Capture the cell that displays the provided text and extract its (x, y) central coordinate. 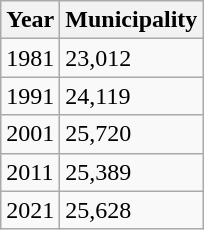
Municipality (132, 20)
2001 (30, 134)
23,012 (132, 58)
2021 (30, 210)
1981 (30, 58)
25,628 (132, 210)
1991 (30, 96)
25,389 (132, 172)
24,119 (132, 96)
2011 (30, 172)
Year (30, 20)
25,720 (132, 134)
